Search for the cell housing the specified text and yield its [x, y] center coordinate. 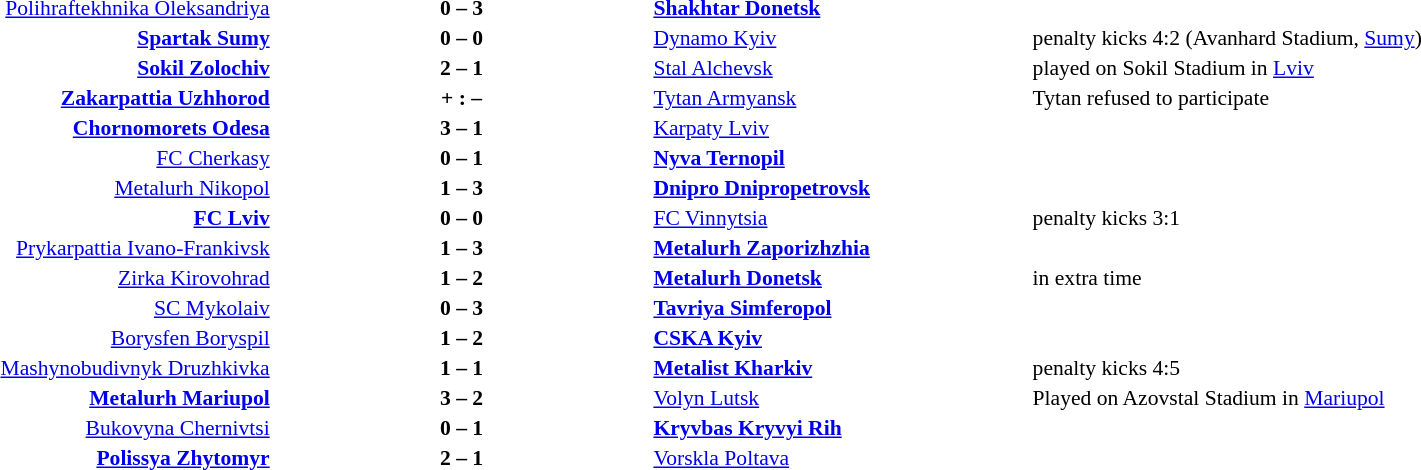
+ : – [462, 98]
Dynamo Kyiv [841, 38]
CSKA Kyiv [841, 338]
3 – 2 [462, 398]
3 – 1 [462, 128]
Metalurh Zaporizhzhia [841, 248]
Nyva Ternopil [841, 158]
FC Vinnytsia [841, 218]
Dnipro Dnipropetrovsk [841, 188]
0 – 3 [462, 308]
Volyn Lutsk [841, 398]
Metalurh Donetsk [841, 278]
Tavriya Simferopol [841, 308]
Metalist Kharkiv [841, 368]
Karpaty Lviv [841, 128]
Tytan Armyansk [841, 98]
1 – 1 [462, 368]
Stal Alchevsk [841, 68]
2 – 1 [462, 68]
Kryvbas Kryvyi Rih [841, 428]
